Provide the (X, Y) coordinate of the cell's center where the given text is located.  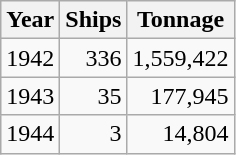
177,945 (180, 96)
1943 (30, 96)
Tonnage (180, 20)
Year (30, 20)
3 (94, 134)
336 (94, 58)
1944 (30, 134)
1942 (30, 58)
14,804 (180, 134)
35 (94, 96)
1,559,422 (180, 58)
Ships (94, 20)
